Identify which cell holds the provided text, then report its [x, y] central coordinate. 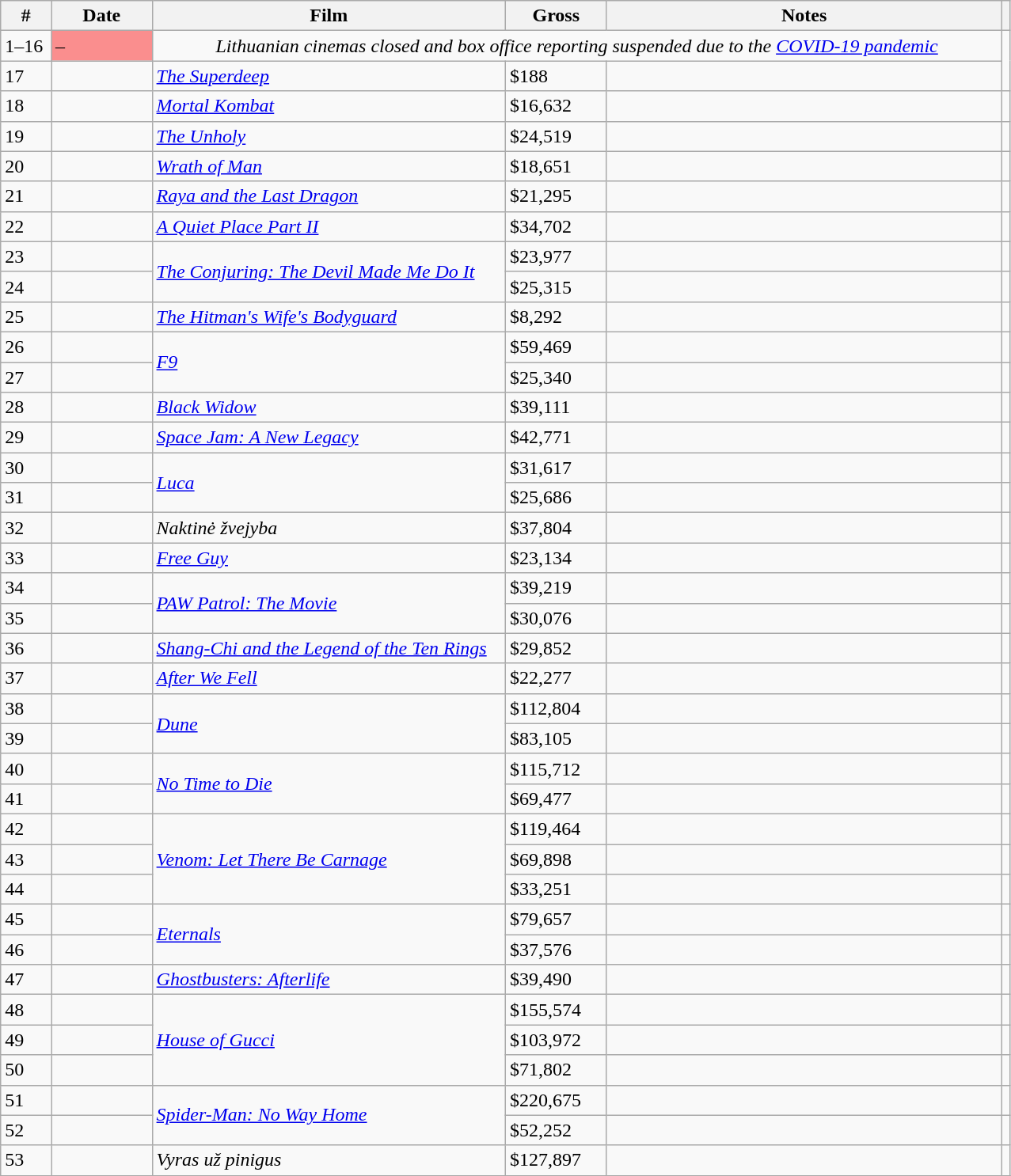
49 [26, 1040]
$155,574 [556, 1010]
$220,675 [556, 1100]
House of Gucci [329, 1040]
$188 [556, 76]
26 [26, 347]
Eternals [329, 935]
37 [26, 678]
28 [26, 408]
$103,972 [556, 1040]
52 [26, 1130]
Naktinė žvejyba [329, 528]
38 [26, 708]
41 [26, 799]
27 [26, 377]
$23,134 [556, 558]
29 [26, 438]
$115,712 [556, 768]
46 [26, 950]
17 [26, 76]
$22,277 [556, 678]
$39,219 [556, 588]
Ghostbusters: Afterlife [329, 980]
1–16 [26, 46]
$37,576 [556, 950]
23 [26, 256]
19 [26, 136]
$79,657 [556, 920]
20 [26, 166]
$39,111 [556, 408]
$25,315 [556, 286]
Free Guy [329, 558]
The Unholy [329, 136]
47 [26, 980]
43 [26, 859]
Vyras už pinigus [329, 1160]
30 [26, 468]
42 [26, 829]
The Conjuring: The Devil Made Me Do It [329, 271]
24 [26, 286]
Black Widow [329, 408]
Dune [329, 723]
$33,251 [556, 890]
$52,252 [556, 1130]
$69,477 [556, 799]
Raya and the Last Dragon [329, 196]
$8,292 [556, 317]
53 [26, 1160]
Date [102, 16]
The Superdeep [329, 76]
$29,852 [556, 648]
39 [26, 738]
32 [26, 528]
F9 [329, 362]
$31,617 [556, 468]
25 [26, 317]
$119,464 [556, 829]
$59,469 [556, 347]
$18,651 [556, 166]
$23,977 [556, 256]
50 [26, 1070]
48 [26, 1010]
$34,702 [556, 226]
36 [26, 648]
After We Fell [329, 678]
$112,804 [556, 708]
22 [26, 226]
$83,105 [556, 738]
Lithuanian cinemas closed and box office reporting suspended due to the COVID-19 pandemic [576, 46]
$25,686 [556, 498]
Shang-Chi and the Legend of the Ten Rings [329, 648]
$71,802 [556, 1070]
51 [26, 1100]
PAW Patrol: The Movie [329, 603]
Wrath of Man [329, 166]
33 [26, 558]
34 [26, 588]
$39,490 [556, 980]
No Time to Die [329, 783]
$30,076 [556, 618]
35 [26, 618]
44 [26, 890]
Mortal Kombat [329, 106]
$24,519 [556, 136]
$25,340 [556, 377]
Gross [556, 16]
# [26, 16]
40 [26, 768]
45 [26, 920]
Film [329, 16]
Spider-Man: No Way Home [329, 1115]
$42,771 [556, 438]
A Quiet Place Part II [329, 226]
21 [26, 196]
18 [26, 106]
$37,804 [556, 528]
$69,898 [556, 859]
$21,295 [556, 196]
Notes [804, 16]
Space Jam: A New Legacy [329, 438]
The Hitman's Wife's Bodyguard [329, 317]
$127,897 [556, 1160]
31 [26, 498]
– [102, 46]
Luca [329, 483]
$16,632 [556, 106]
Venom: Let There Be Carnage [329, 859]
